Output the (x, y) coordinate of the center of the cell containing the given text.  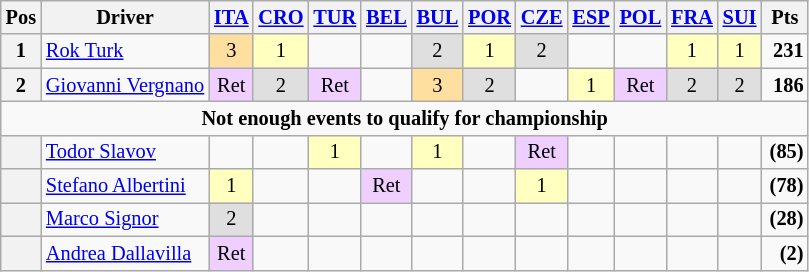
POR (490, 17)
ITA (231, 17)
(28) (784, 219)
Pts (784, 17)
186 (784, 85)
BEL (386, 17)
CRO (280, 17)
(2) (784, 253)
Not enough events to qualify for championship (405, 118)
(85) (784, 152)
231 (784, 51)
BUL (438, 17)
Pos (21, 17)
Stefano Albertini (125, 186)
Andrea Dallavilla (125, 253)
POL (641, 17)
Rok Turk (125, 51)
Driver (125, 17)
ESP (590, 17)
TUR (334, 17)
Marco Signor (125, 219)
FRA (692, 17)
Todor Slavov (125, 152)
(78) (784, 186)
Giovanni Vergnano (125, 85)
SUI (740, 17)
CZE (542, 17)
